Capture the cell that displays the provided text and extract its [X, Y] central coordinate. 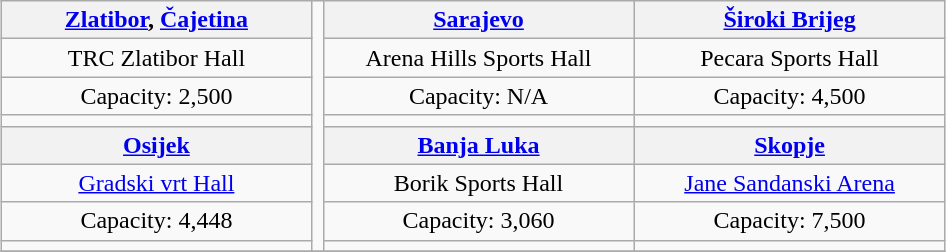
Sarajevo [478, 20]
Borik Sports Hall [478, 183]
Capacity: 4,448 [156, 221]
Arena Hills Sports Hall [478, 58]
Gradski vrt Hall [156, 183]
Capacity: 7,500 [790, 221]
Banja Luka [478, 145]
Zlatibor, Čajetina [156, 20]
Jane Sandanski Arena [790, 183]
Capacity: 3,060 [478, 221]
Skopje [790, 145]
Pecara Sports Hall [790, 58]
Capacity: 4,500 [790, 96]
Capacity: N/A [478, 96]
TRC Zlatibor Hall [156, 58]
Osijek [156, 145]
Široki Brijeg [790, 20]
Capacity: 2,500 [156, 96]
